Output the [X, Y] coordinate of the center of the cell containing the given text.  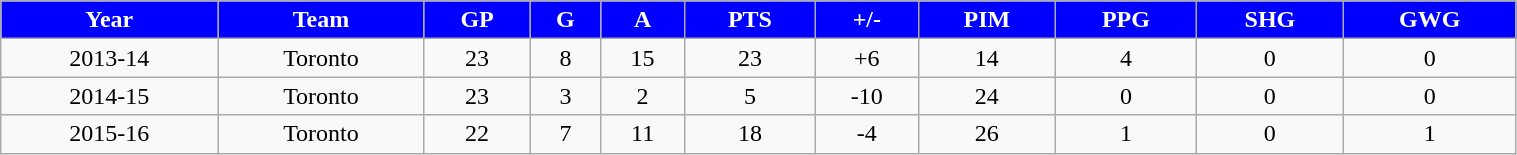
18 [750, 134]
Year [110, 20]
15 [643, 58]
22 [477, 134]
5 [750, 96]
Team [322, 20]
24 [987, 96]
+/- [868, 20]
GP [477, 20]
PIM [987, 20]
4 [1126, 58]
2013-14 [110, 58]
14 [987, 58]
8 [566, 58]
-10 [868, 96]
2014-15 [110, 96]
7 [566, 134]
G [566, 20]
2 [643, 96]
PTS [750, 20]
+6 [868, 58]
11 [643, 134]
26 [987, 134]
2015-16 [110, 134]
3 [566, 96]
A [643, 20]
PPG [1126, 20]
SHG [1270, 20]
-4 [868, 134]
GWG [1430, 20]
